Locate the cell with the specified text and output its [X, Y] center coordinate. 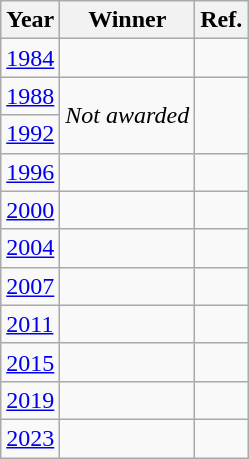
2000 [30, 210]
1992 [30, 134]
Not awarded [128, 115]
2015 [30, 362]
Ref. [222, 20]
2023 [30, 438]
1988 [30, 96]
Year [30, 20]
2019 [30, 400]
1984 [30, 58]
2004 [30, 248]
2011 [30, 324]
1996 [30, 172]
Winner [128, 20]
2007 [30, 286]
